Scan for the cell matching the given text and deliver its (X, Y) coordinate at center. 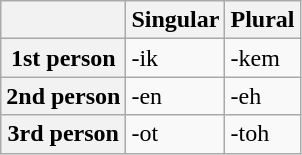
-toh (262, 134)
-kem (262, 58)
2nd person (64, 96)
1st person (64, 58)
-ot (176, 134)
Singular (176, 20)
3rd person (64, 134)
-eh (262, 96)
Plural (262, 20)
-ik (176, 58)
-en (176, 96)
